From the cell containing the given text, extract its center point as (X, Y) coordinate. 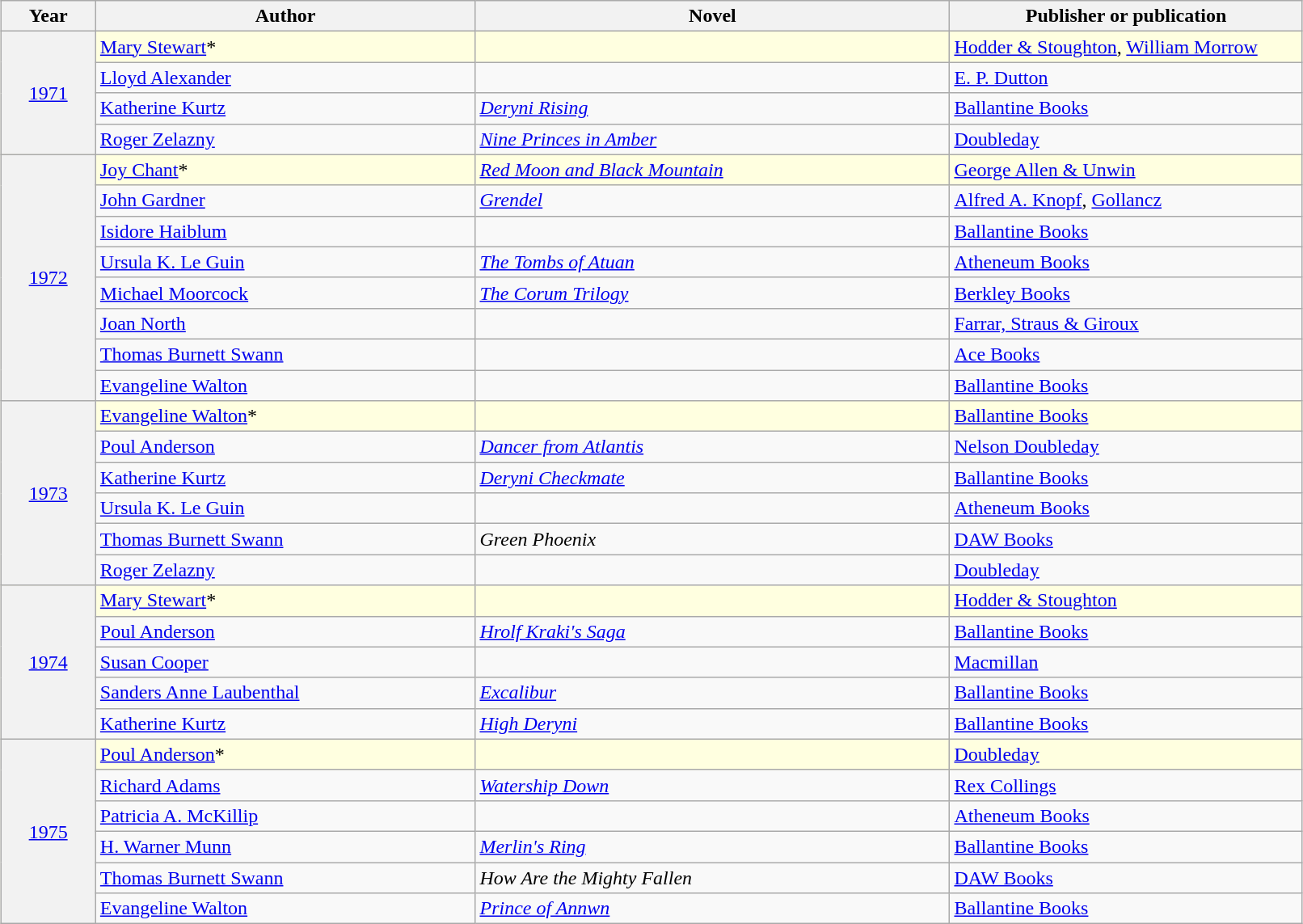
Patricia A. McKillip (285, 816)
1972 (48, 277)
Joy Chant* (285, 170)
Hrolf Kraki's Saga (713, 631)
Publisher or publication (1126, 16)
1973 (48, 493)
Michael Moorcock (285, 293)
Sanders Anne Laubenthal (285, 693)
H. Warner Munn (285, 846)
Lloyd Alexander (285, 78)
The Tombs of Atuan (713, 262)
Alfred A. Knopf, Gollancz (1126, 200)
Nine Princes in Amber (713, 139)
George Allen & Unwin (1126, 170)
E. P. Dutton (1126, 78)
Joan North (285, 323)
Isidore Haiblum (285, 231)
Richard Adams (285, 785)
Macmillan (1126, 662)
Author (285, 16)
Farrar, Straus & Giroux (1126, 323)
1974 (48, 662)
Watership Down (713, 785)
Berkley Books (1126, 293)
Excalibur (713, 693)
Susan Cooper (285, 662)
The Corum Trilogy (713, 293)
Rex Collings (1126, 785)
Ace Books (1126, 354)
Nelson Doubleday (1126, 447)
Merlin's Ring (713, 846)
Green Phoenix (713, 539)
Hodder & Stoughton (1126, 601)
Year (48, 16)
How Are the Mighty Fallen (713, 877)
Poul Anderson* (285, 754)
Deryni Checkmate (713, 478)
Grendel (713, 200)
Hodder & Stoughton, William Morrow (1126, 47)
High Deryni (713, 724)
Novel (713, 16)
Prince of Annwn (713, 909)
Deryni Rising (713, 108)
Evangeline Walton* (285, 416)
1971 (48, 93)
1975 (48, 831)
Dancer from Atlantis (713, 447)
Red Moon and Black Mountain (713, 170)
John Gardner (285, 200)
